For the text-containing cell, return its midpoint in (X, Y) coordinate format. 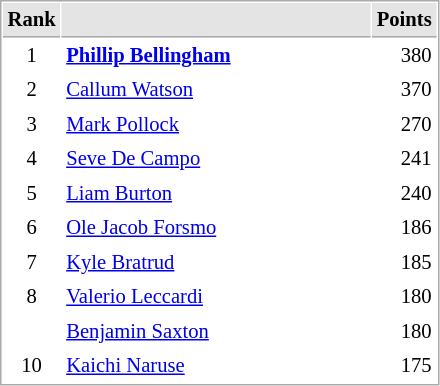
5 (32, 194)
Points (404, 20)
270 (404, 124)
Valerio Leccardi (216, 296)
370 (404, 90)
4 (32, 158)
Benjamin Saxton (216, 332)
380 (404, 56)
2 (32, 90)
Liam Burton (216, 194)
10 (32, 366)
7 (32, 262)
Mark Pollock (216, 124)
186 (404, 228)
Seve De Campo (216, 158)
Kaichi Naruse (216, 366)
Ole Jacob Forsmo (216, 228)
1 (32, 56)
6 (32, 228)
241 (404, 158)
8 (32, 296)
Rank (32, 20)
3 (32, 124)
185 (404, 262)
Phillip Bellingham (216, 56)
Kyle Bratrud (216, 262)
175 (404, 366)
Callum Watson (216, 90)
240 (404, 194)
